Return (x, y) of the center of cell containing provided text 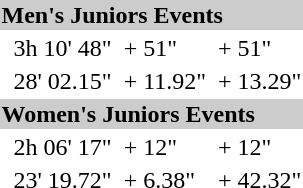
Women's Juniors Events (152, 114)
+ 11.92" (164, 81)
3h 10' 48" (62, 48)
2h 06' 17" (62, 147)
+ 13.29" (260, 81)
28' 02.15" (62, 81)
Men's Juniors Events (152, 15)
